Extract the (x, y) coordinate from the center of the cell holding the provided text.  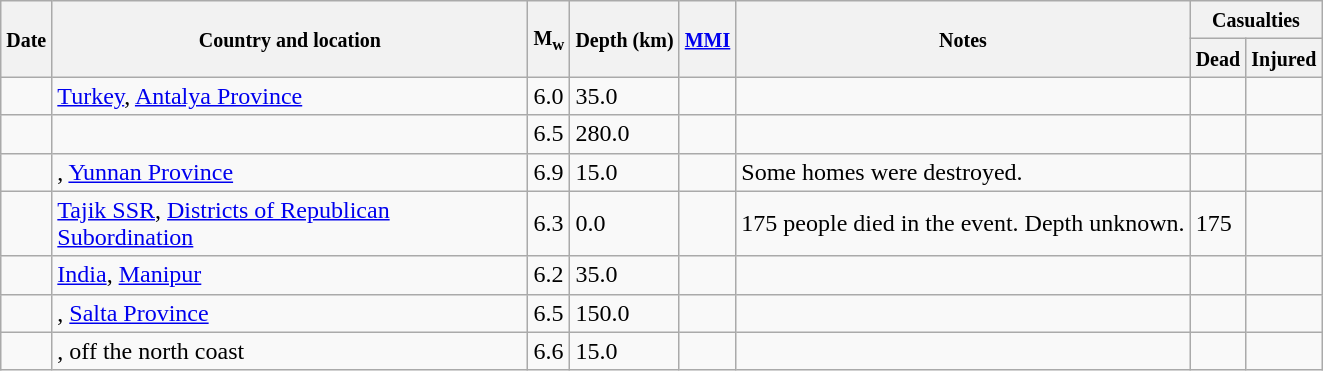
MMI (708, 39)
6.6 (549, 351)
, off the north coast (290, 351)
Mw (549, 39)
Country and location (290, 39)
Tajik SSR, Districts of Republican Subordination (290, 224)
175 (1218, 224)
, Yunnan Province (290, 172)
Dead (1218, 58)
150.0 (624, 313)
Date (26, 39)
, Salta Province (290, 313)
Notes (963, 39)
280.0 (624, 134)
Turkey, Antalya Province (290, 96)
6.3 (549, 224)
6.9 (549, 172)
Injured (1284, 58)
175 people died in the event. Depth unknown. (963, 224)
Some homes were destroyed. (963, 172)
Casualties (1256, 20)
6.0 (549, 96)
Depth (km) (624, 39)
0.0 (624, 224)
India, Manipur (290, 275)
6.2 (549, 275)
